Scan for the cell matching the given text and deliver its [x, y] coordinate at center. 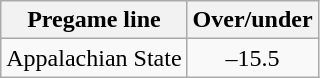
Over/under [252, 20]
Appalachian State [94, 58]
Pregame line [94, 20]
–15.5 [252, 58]
